Identify which cell holds the provided text, then report its (X, Y) central coordinate. 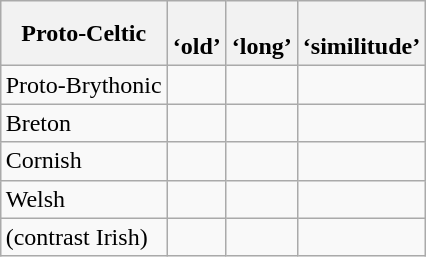
Breton (84, 123)
Cornish (84, 161)
(contrast Irish) (84, 237)
‘long’ (262, 34)
‘old’ (196, 34)
Welsh (84, 199)
Proto-Brythonic (84, 85)
‘similitude’ (361, 34)
Proto-Celtic (84, 34)
